Scan for the cell matching the given text and deliver its [X, Y] coordinate at center. 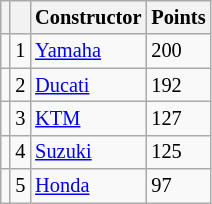
2 [20, 85]
127 [178, 118]
Ducati [88, 85]
4 [20, 152]
Points [178, 17]
Yamaha [88, 51]
3 [20, 118]
5 [20, 186]
200 [178, 51]
97 [178, 186]
Constructor [88, 17]
125 [178, 152]
192 [178, 85]
1 [20, 51]
Suzuki [88, 152]
KTM [88, 118]
Honda [88, 186]
